Search for the cell housing the specified text and yield its [x, y] center coordinate. 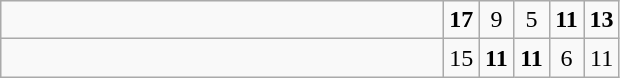
17 [462, 20]
6 [566, 58]
15 [462, 58]
13 [602, 20]
5 [532, 20]
9 [496, 20]
